Detect which cell encompasses the target text, then output its [X, Y] center coordinate. 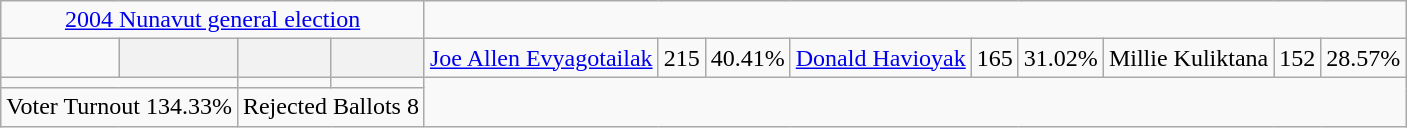
165 [994, 58]
215 [682, 58]
Rejected Ballots 8 [330, 107]
Joe Allen Evyagotailak [541, 58]
31.02% [1060, 58]
Donald Havioyak [880, 58]
Voter Turnout 134.33% [120, 107]
Millie Kuliktana [1188, 58]
28.57% [1364, 58]
152 [1298, 58]
2004 Nunavut general election [213, 20]
40.41% [748, 58]
